Search for the cell housing the specified text and yield its [X, Y] center coordinate. 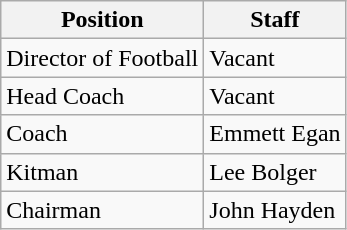
Director of Football [102, 58]
Kitman [102, 172]
Staff [275, 20]
Chairman [102, 210]
Head Coach [102, 96]
John Hayden [275, 210]
Emmett Egan [275, 134]
Coach [102, 134]
Position [102, 20]
Lee Bolger [275, 172]
